Extract the [X, Y] coordinate from the center of the cell holding the provided text.  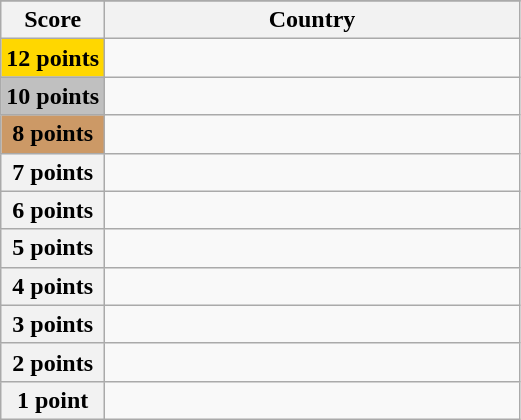
6 points [53, 210]
10 points [53, 96]
5 points [53, 248]
12 points [53, 58]
4 points [53, 286]
2 points [53, 362]
1 point [53, 400]
Country [312, 20]
3 points [53, 324]
8 points [53, 134]
7 points [53, 172]
Score [53, 20]
